Return the [x, y] coordinate for the center point of the cell that contains the specified text.  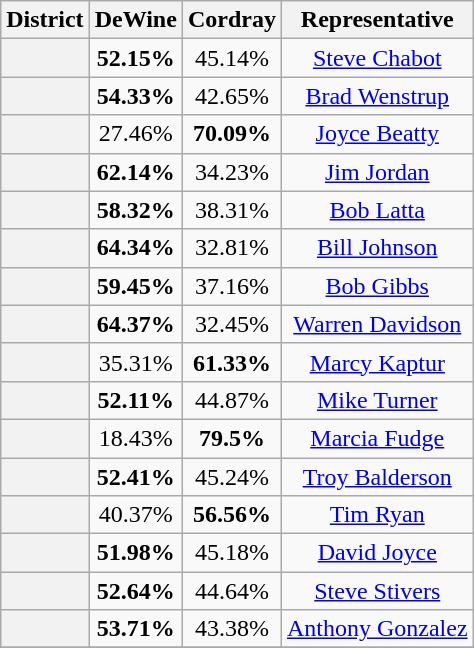
Warren Davidson [377, 324]
32.45% [232, 324]
52.15% [136, 58]
38.31% [232, 210]
52.41% [136, 477]
62.14% [136, 172]
Marcy Kaptur [377, 362]
Mike Turner [377, 400]
Jim Jordan [377, 172]
44.64% [232, 591]
Tim Ryan [377, 515]
District [45, 20]
18.43% [136, 438]
Marcia Fudge [377, 438]
54.33% [136, 96]
32.81% [232, 248]
Brad Wenstrup [377, 96]
45.18% [232, 553]
40.37% [136, 515]
52.11% [136, 400]
56.56% [232, 515]
Steve Chabot [377, 58]
David Joyce [377, 553]
58.32% [136, 210]
Steve Stivers [377, 591]
34.23% [232, 172]
42.65% [232, 96]
45.24% [232, 477]
Bill Johnson [377, 248]
Anthony Gonzalez [377, 629]
37.16% [232, 286]
53.71% [136, 629]
64.34% [136, 248]
79.5% [232, 438]
70.09% [232, 134]
Bob Latta [377, 210]
27.46% [136, 134]
61.33% [232, 362]
DeWine [136, 20]
59.45% [136, 286]
51.98% [136, 553]
Joyce Beatty [377, 134]
44.87% [232, 400]
Bob Gibbs [377, 286]
Cordray [232, 20]
43.38% [232, 629]
Representative [377, 20]
Troy Balderson [377, 477]
35.31% [136, 362]
52.64% [136, 591]
45.14% [232, 58]
64.37% [136, 324]
